Output the (x, y) coordinate of the center of the cell containing the given text.  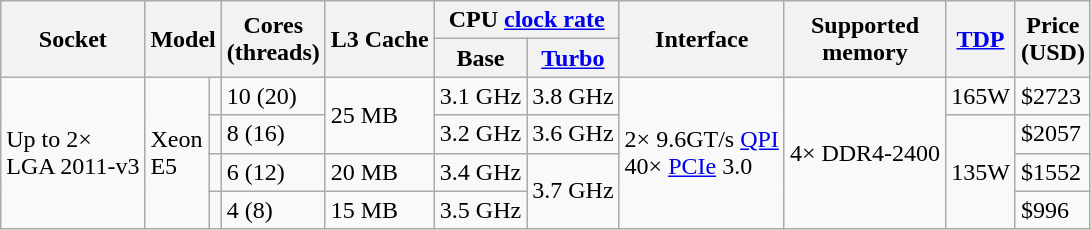
3.6 GHz (573, 134)
4 (8) (273, 210)
3.5 GHz (480, 210)
3.1 GHz (480, 96)
3.4 GHz (480, 172)
15 MB (380, 210)
L3 Cache (380, 39)
$1552 (1052, 172)
Price(USD) (1052, 39)
Interface (702, 39)
165W (981, 96)
10 (20) (273, 96)
Supportedmemory (864, 39)
$2057 (1052, 134)
$2723 (1052, 96)
4× DDR4-2400 (864, 153)
Base (480, 58)
8 (16) (273, 134)
3.7 GHz (573, 191)
Cores(threads) (273, 39)
Up to 2×LGA 2011-v3 (73, 153)
2× 9.6GT/s QPI40× PCIe 3.0 (702, 153)
Socket (73, 39)
3.2 GHz (480, 134)
6 (12) (273, 172)
25 MB (380, 115)
Model (183, 39)
XeonE5 (178, 153)
3.8 GHz (573, 96)
$996 (1052, 210)
20 MB (380, 172)
135W (981, 172)
TDP (981, 39)
Turbo (573, 58)
CPU clock rate (526, 20)
